For the text-containing cell, return its midpoint in [x, y] coordinate format. 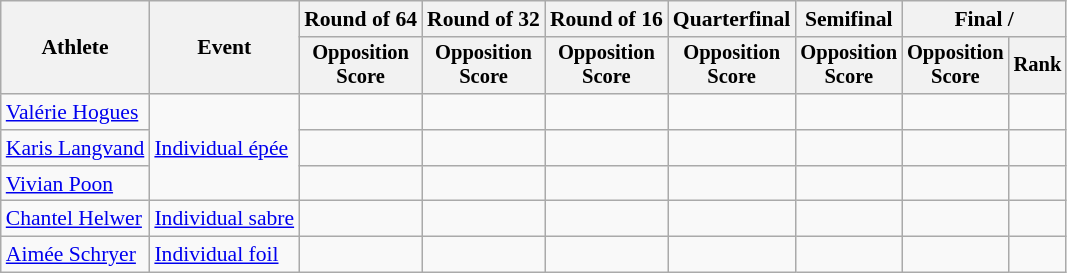
Round of 16 [606, 19]
Final / [984, 19]
Individual foil [224, 255]
Round of 32 [484, 19]
Quarterfinal [732, 19]
Rank [1038, 66]
Round of 64 [360, 19]
Event [224, 48]
Athlete [76, 48]
Semifinal [848, 19]
Chantel Helwer [76, 219]
Individual épée [224, 148]
Aimée Schryer [76, 255]
Individual sabre [224, 219]
Vivian Poon [76, 184]
Karis Langvand [76, 148]
Valérie Hogues [76, 112]
